Find where the given text appears and provide that cell's center as [X, Y] coordinate. 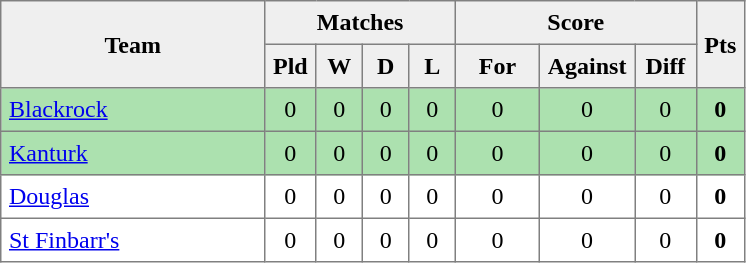
Diff [666, 66]
Blackrock [133, 110]
Pts [720, 44]
L [432, 66]
Score [576, 23]
For [497, 66]
Team [133, 44]
W [339, 66]
Douglas [133, 197]
St Finbarr's [133, 240]
D [385, 66]
Matches [360, 23]
Against [586, 66]
Kanturk [133, 153]
Pld [290, 66]
